Provide the [X, Y] coordinate of the cell's center where the given text is located.  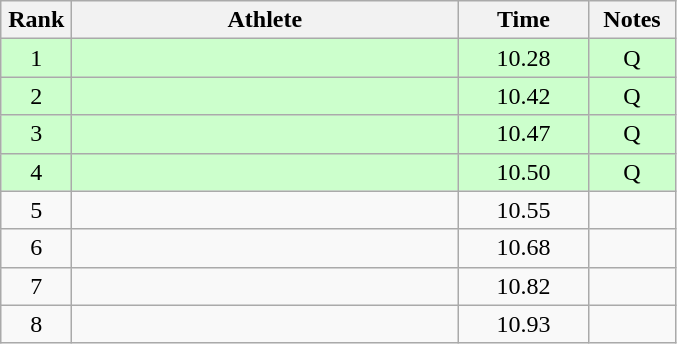
3 [36, 134]
10.93 [524, 324]
Rank [36, 20]
10.82 [524, 286]
10.68 [524, 248]
10.50 [524, 172]
1 [36, 58]
Notes [632, 20]
10.47 [524, 134]
10.55 [524, 210]
Athlete [265, 20]
Time [524, 20]
6 [36, 248]
8 [36, 324]
10.28 [524, 58]
5 [36, 210]
4 [36, 172]
7 [36, 286]
10.42 [524, 96]
2 [36, 96]
